From the cell containing the given text, extract its center point as [X, Y] coordinate. 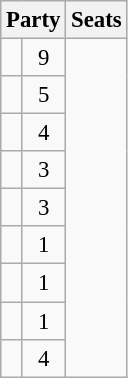
Party [34, 20]
5 [44, 95]
9 [44, 58]
Seats [96, 20]
